Identify which cell holds the provided text, then report its [x, y] central coordinate. 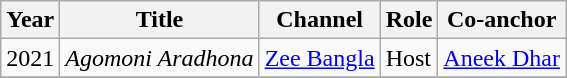
2021 [30, 58]
Co-anchor [502, 20]
Zee Bangla [320, 58]
Year [30, 20]
Title [160, 20]
Agomoni Aradhona [160, 58]
Aneek Dhar [502, 58]
Channel [320, 20]
Role [409, 20]
Host [409, 58]
